Find where the given text appears and provide that cell's center as (X, Y) coordinate. 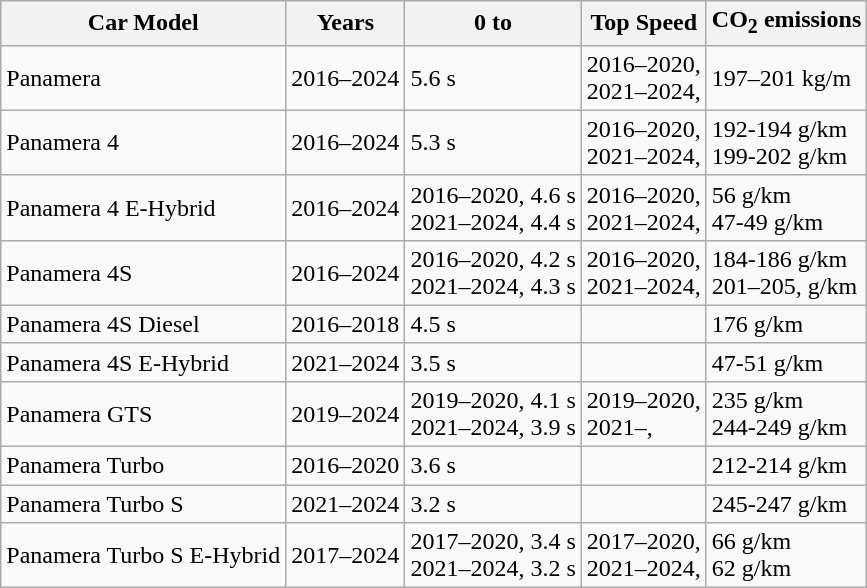
66 g/km62 g/km (786, 556)
2017–2020, 3.4 s2021–2024, 3.2 s (493, 556)
Panamera 4 E-Hybrid (144, 208)
Panamera 4 (144, 142)
Panamera GTS (144, 414)
3.6 s (493, 466)
Years (346, 23)
0 to (493, 23)
Top Speed (644, 23)
5.3 s (493, 142)
3.2 s (493, 504)
197–201 kg/m (786, 78)
2016–2020, 4.6 s2021–2024, 4.4 s (493, 208)
47-51 g/km (786, 362)
2019–2020, 2021–, (644, 414)
56 g/km47-49 g/km (786, 208)
235 g/km244-249 g/km (786, 414)
2019–2020, 4.1 s2021–2024, 3.9 s (493, 414)
Panamera 4S E-Hybrid (144, 362)
2017–2020, 2021–2024, (644, 556)
2017–2024 (346, 556)
2016–2018 (346, 324)
Panamera Turbo (144, 466)
2016–2020, 4.2 s2021–2024, 4.3 s (493, 272)
5.6 s (493, 78)
212-214 g/km (786, 466)
3.5 s (493, 362)
176 g/km (786, 324)
Panamera (144, 78)
184-186 g/km201–205, g/km (786, 272)
4.5 s (493, 324)
Car Model (144, 23)
Panamera 4S (144, 272)
2019–2024 (346, 414)
Panamera Turbo S E-Hybrid (144, 556)
Panamera 4S Diesel (144, 324)
2016–2020 (346, 466)
245-247 g/km (786, 504)
Panamera Turbo S (144, 504)
192-194 g/km199-202 g/km (786, 142)
CO2 emissions (786, 23)
